Return the [x, y] coordinate for the center point of the cell that contains the specified text.  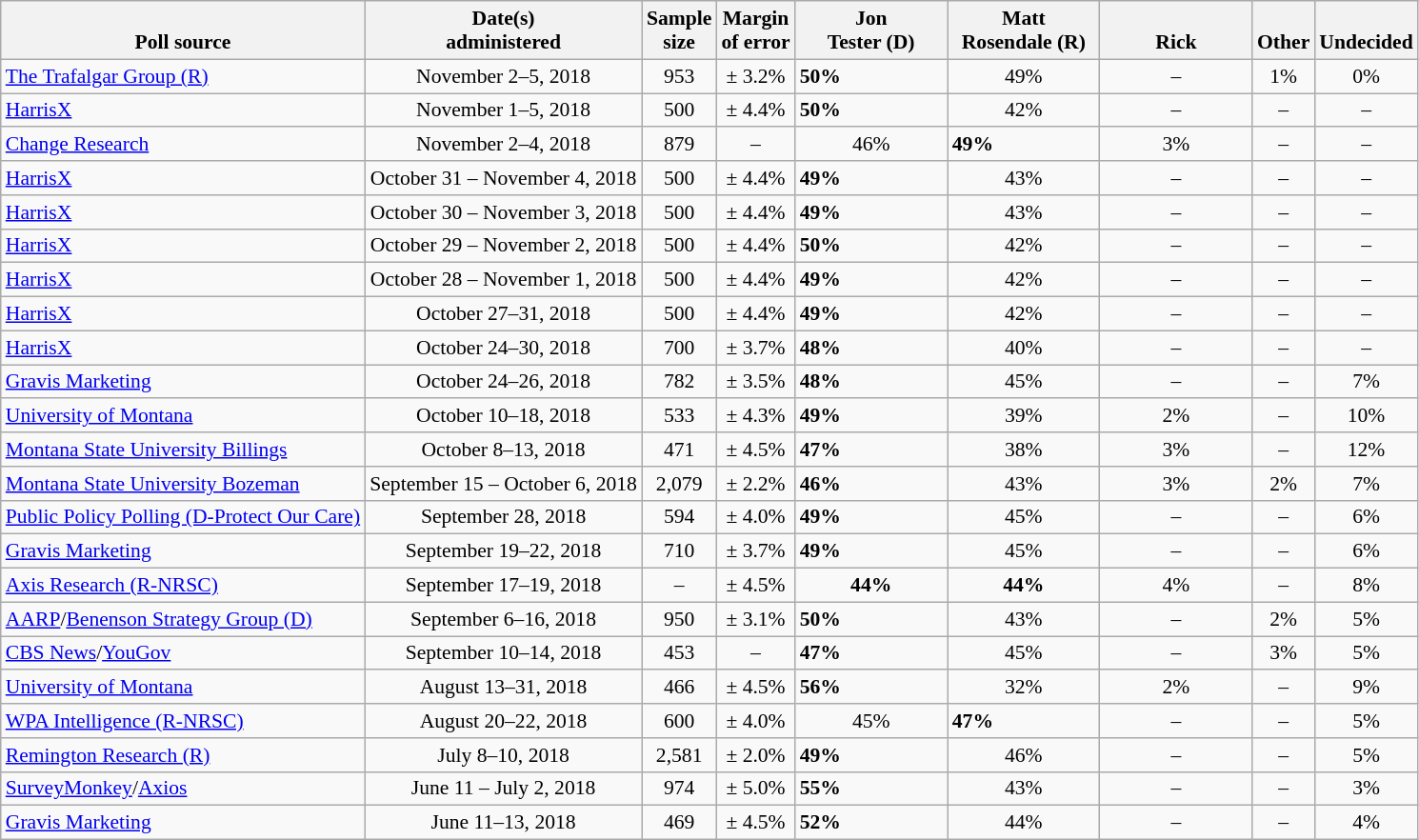
October 24–26, 2018 [503, 382]
± 4.3% [755, 416]
Axis Research (R-NRSC) [183, 586]
466 [679, 688]
Montana State University Billings [183, 450]
October 10–18, 2018 [503, 416]
September 28, 2018 [503, 517]
August 13–31, 2018 [503, 688]
October 24–30, 2018 [503, 348]
October 29 – November 2, 2018 [503, 246]
710 [679, 551]
52% [871, 823]
June 11 – July 2, 2018 [503, 789]
August 20–22, 2018 [503, 721]
974 [679, 789]
November 2–4, 2018 [503, 145]
8% [1366, 586]
40% [1024, 348]
CBS News/YouGov [183, 653]
November 1–5, 2018 [503, 110]
0% [1366, 76]
2,581 [679, 755]
MattRosendale (R) [1024, 30]
September 10–14, 2018 [503, 653]
950 [679, 619]
39% [1024, 416]
Public Policy Polling (D-Protect Our Care) [183, 517]
533 [679, 416]
12% [1366, 450]
± 5.0% [755, 789]
1% [1284, 76]
WPA Intelligence (R-NRSC) [183, 721]
October 27–31, 2018 [503, 314]
± 3.5% [755, 382]
September 15 – October 6, 2018 [503, 484]
JonTester (D) [871, 30]
471 [679, 450]
November 2–5, 2018 [503, 76]
469 [679, 823]
± 3.1% [755, 619]
Montana State University Bozeman [183, 484]
Samplesize [679, 30]
October 8–13, 2018 [503, 450]
September 6–16, 2018 [503, 619]
56% [871, 688]
879 [679, 145]
600 [679, 721]
September 19–22, 2018 [503, 551]
June 11–13, 2018 [503, 823]
October 28 – November 1, 2018 [503, 280]
700 [679, 348]
9% [1366, 688]
Marginof error [755, 30]
± 2.2% [755, 484]
Undecided [1366, 30]
38% [1024, 450]
953 [679, 76]
AARP/Benenson Strategy Group (D) [183, 619]
October 30 – November 3, 2018 [503, 212]
Change Research [183, 145]
Other [1284, 30]
Remington Research (R) [183, 755]
2,079 [679, 484]
The Trafalgar Group (R) [183, 76]
October 31 – November 4, 2018 [503, 178]
SurveyMonkey/Axios [183, 789]
Rick [1176, 30]
55% [871, 789]
Date(s)administered [503, 30]
32% [1024, 688]
± 3.2% [755, 76]
July 8–10, 2018 [503, 755]
782 [679, 382]
453 [679, 653]
Poll source [183, 30]
594 [679, 517]
10% [1366, 416]
± 2.0% [755, 755]
September 17–19, 2018 [503, 586]
